Identify which cell holds the provided text, then report its [X, Y] central coordinate. 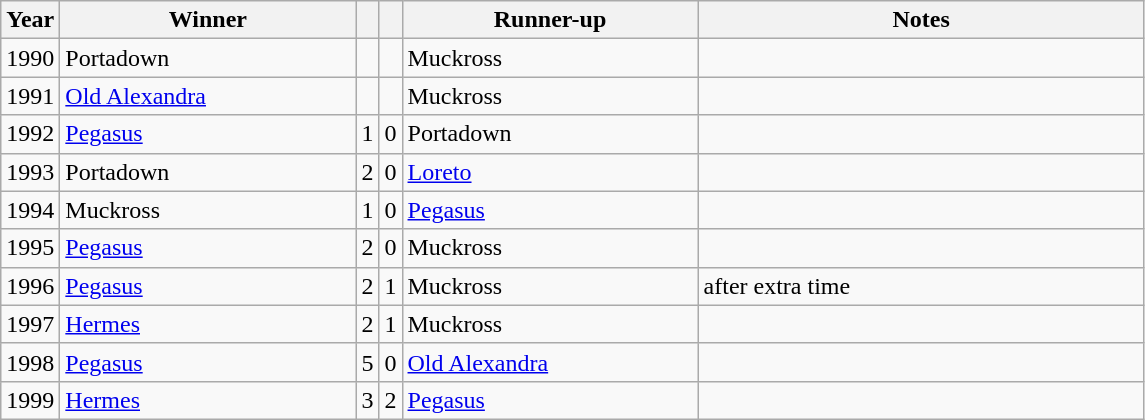
Winner [208, 20]
1992 [30, 134]
1994 [30, 210]
3 [368, 400]
Notes [921, 20]
Year [30, 20]
1996 [30, 286]
after extra time [921, 286]
1998 [30, 362]
Runner-up [550, 20]
1991 [30, 96]
5 [368, 362]
Loreto [550, 172]
1997 [30, 324]
1990 [30, 58]
1995 [30, 248]
1993 [30, 172]
1999 [30, 400]
